Scan for the cell matching the given text and deliver its [x, y] coordinate at center. 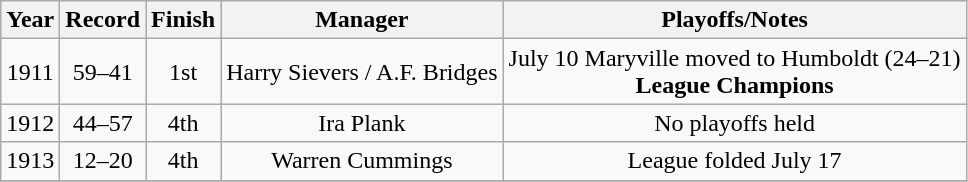
Harry Sievers / A.F. Bridges [362, 72]
1st [184, 72]
League folded July 17 [734, 161]
Manager [362, 20]
44–57 [103, 123]
Warren Cummings [362, 161]
Ira Plank [362, 123]
July 10 Maryville moved to Humboldt (24–21)League Champions [734, 72]
1912 [30, 123]
Playoffs/Notes [734, 20]
1911 [30, 72]
Record [103, 20]
Year [30, 20]
59–41 [103, 72]
12–20 [103, 161]
Finish [184, 20]
No playoffs held [734, 123]
1913 [30, 161]
